Return the [x, y] coordinate for the center point of the cell that contains the specified text.  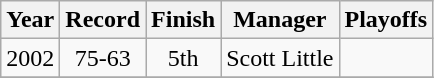
2002 [30, 58]
Manager [280, 20]
Record [103, 20]
75-63 [103, 58]
Playoffs [386, 20]
Scott Little [280, 58]
Finish [184, 20]
Year [30, 20]
5th [184, 58]
